Locate the cell with the specified text and output its (x, y) center coordinate. 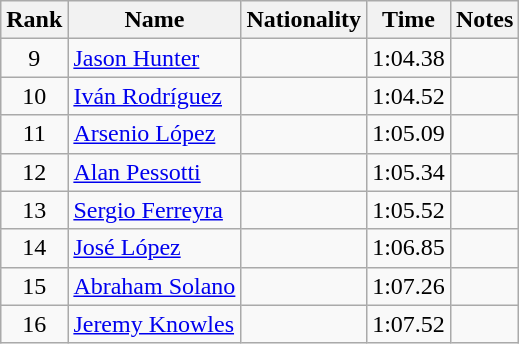
1:07.26 (409, 286)
Rank (34, 20)
Alan Pessotti (154, 172)
14 (34, 248)
10 (34, 96)
Sergio Ferreyra (154, 210)
Name (154, 20)
1:05.34 (409, 172)
Nationality (304, 20)
15 (34, 286)
1:07.52 (409, 324)
Arsenio López (154, 134)
Abraham Solano (154, 286)
16 (34, 324)
1:06.85 (409, 248)
1:05.09 (409, 134)
1:04.38 (409, 58)
9 (34, 58)
Notes (484, 20)
Jason Hunter (154, 58)
11 (34, 134)
1:04.52 (409, 96)
1:05.52 (409, 210)
Time (409, 20)
Iván Rodríguez (154, 96)
José López (154, 248)
12 (34, 172)
Jeremy Knowles (154, 324)
13 (34, 210)
